For the text-containing cell, return its midpoint in [x, y] coordinate format. 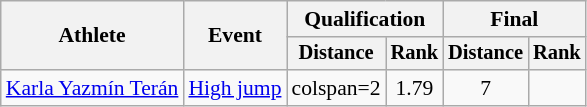
Karla Yazmín Terán [92, 88]
High jump [234, 88]
Final [514, 19]
Event [234, 36]
1.79 [415, 88]
7 [486, 88]
colspan=2 [336, 88]
Qualification [364, 19]
Athlete [92, 36]
